Extract the (x, y) coordinate from the center of the cell holding the provided text.  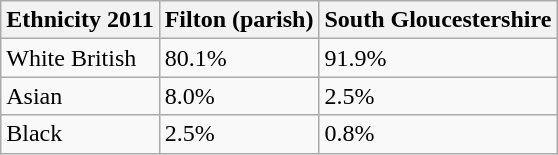
Asian (80, 96)
91.9% (438, 58)
Ethnicity 2011 (80, 20)
South Gloucestershire (438, 20)
Black (80, 134)
0.8% (438, 134)
8.0% (239, 96)
Filton (parish) (239, 20)
80.1% (239, 58)
White British (80, 58)
